Detect which cell encompasses the target text, then output its (X, Y) center coordinate. 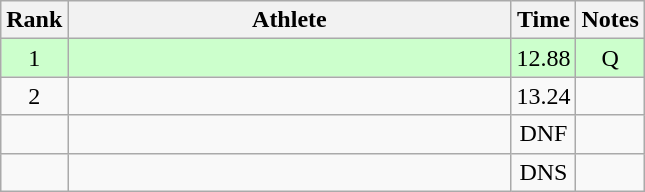
Time (544, 20)
DNS (544, 172)
2 (34, 96)
12.88 (544, 58)
Notes (610, 20)
Q (610, 58)
13.24 (544, 96)
DNF (544, 134)
Athlete (290, 20)
Rank (34, 20)
1 (34, 58)
